Find where the given text appears and provide that cell's center as (X, Y) coordinate. 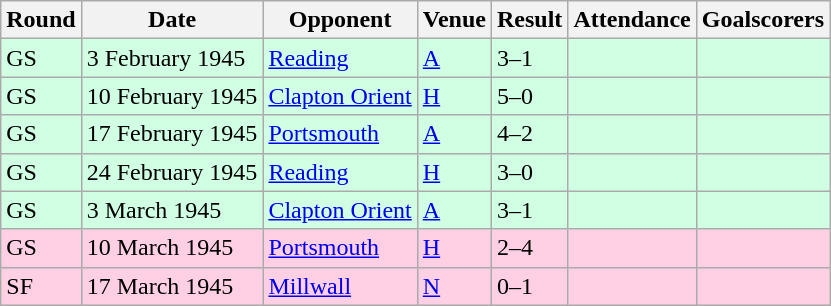
24 February 1945 (172, 172)
Venue (454, 20)
4–2 (529, 134)
0–1 (529, 286)
17 February 1945 (172, 134)
3 February 1945 (172, 58)
3–0 (529, 172)
Millwall (340, 286)
5–0 (529, 96)
Opponent (340, 20)
17 March 1945 (172, 286)
Date (172, 20)
Round (41, 20)
2–4 (529, 248)
10 February 1945 (172, 96)
Result (529, 20)
SF (41, 286)
3 March 1945 (172, 210)
10 March 1945 (172, 248)
Attendance (632, 20)
N (454, 286)
Goalscorers (762, 20)
